Identify which cell holds the provided text, then report its (X, Y) central coordinate. 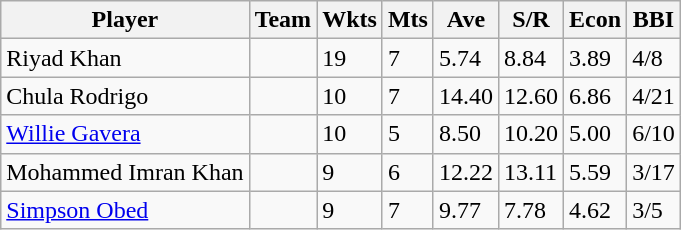
Wkts (350, 20)
7.78 (530, 210)
5.59 (596, 172)
Willie Gavera (125, 134)
8.50 (466, 134)
Team (283, 20)
5 (408, 134)
Riyad Khan (125, 58)
Chula Rodrigo (125, 96)
4/21 (654, 96)
BBI (654, 20)
8.84 (530, 58)
6.86 (596, 96)
3/5 (654, 210)
14.40 (466, 96)
9.77 (466, 210)
13.11 (530, 172)
4.62 (596, 210)
Econ (596, 20)
6/10 (654, 134)
19 (350, 58)
3.89 (596, 58)
Mohammed Imran Khan (125, 172)
12.60 (530, 96)
Ave (466, 20)
5.74 (466, 58)
6 (408, 172)
5.00 (596, 134)
12.22 (466, 172)
4/8 (654, 58)
10.20 (530, 134)
Mts (408, 20)
S/R (530, 20)
Player (125, 20)
3/17 (654, 172)
Simpson Obed (125, 210)
